Return the [x, y] coordinate for the center point of the cell that contains the specified text.  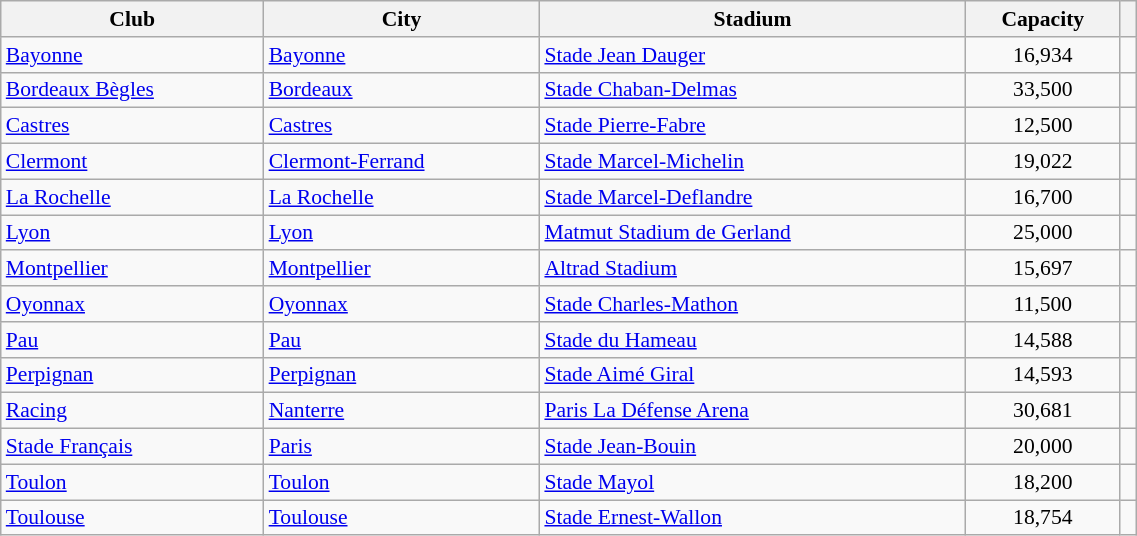
16,700 [1043, 197]
Stade Jean Dauger [752, 55]
Stade Marcel-Michelin [752, 162]
Stade Pierre-Fabre [752, 126]
Stade Aimé Giral [752, 375]
Paris [402, 447]
11,500 [1043, 304]
Club [132, 19]
Stade Jean-Bouin [752, 447]
18,200 [1043, 482]
15,697 [1043, 269]
30,681 [1043, 411]
14,593 [1043, 375]
Bordeaux [402, 90]
Paris La Défense Arena [752, 411]
City [402, 19]
Stade Chaban-Delmas [752, 90]
33,500 [1043, 90]
Stade Charles-Mathon [752, 304]
Stade Français [132, 447]
Matmut Stadium de Gerland [752, 233]
Stade Mayol [752, 482]
14,588 [1043, 340]
Stade du Hameau [752, 340]
Capacity [1043, 19]
Clermont-Ferrand [402, 162]
12,500 [1043, 126]
Stade Marcel-Deflandre [752, 197]
Clermont [132, 162]
19,022 [1043, 162]
18,754 [1043, 518]
Altrad Stadium [752, 269]
Racing [132, 411]
Stadium [752, 19]
Nanterre [402, 411]
Bordeaux Bègles [132, 90]
25,000 [1043, 233]
20,000 [1043, 447]
16,934 [1043, 55]
Stade Ernest-Wallon [752, 518]
